Determine the (X, Y) coordinate at the center of the cell enclosing the given text.  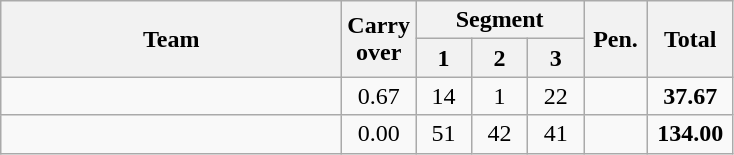
41 (556, 134)
42 (500, 134)
2 (500, 58)
0.67 (379, 96)
22 (556, 96)
0.00 (379, 134)
Segment (500, 20)
Team (172, 39)
Pen. (616, 39)
134.00 (690, 134)
14 (444, 96)
37.67 (690, 96)
Total (690, 39)
3 (556, 58)
51 (444, 134)
Carry over (379, 39)
